Search for the cell housing the specified text and yield its (X, Y) center coordinate. 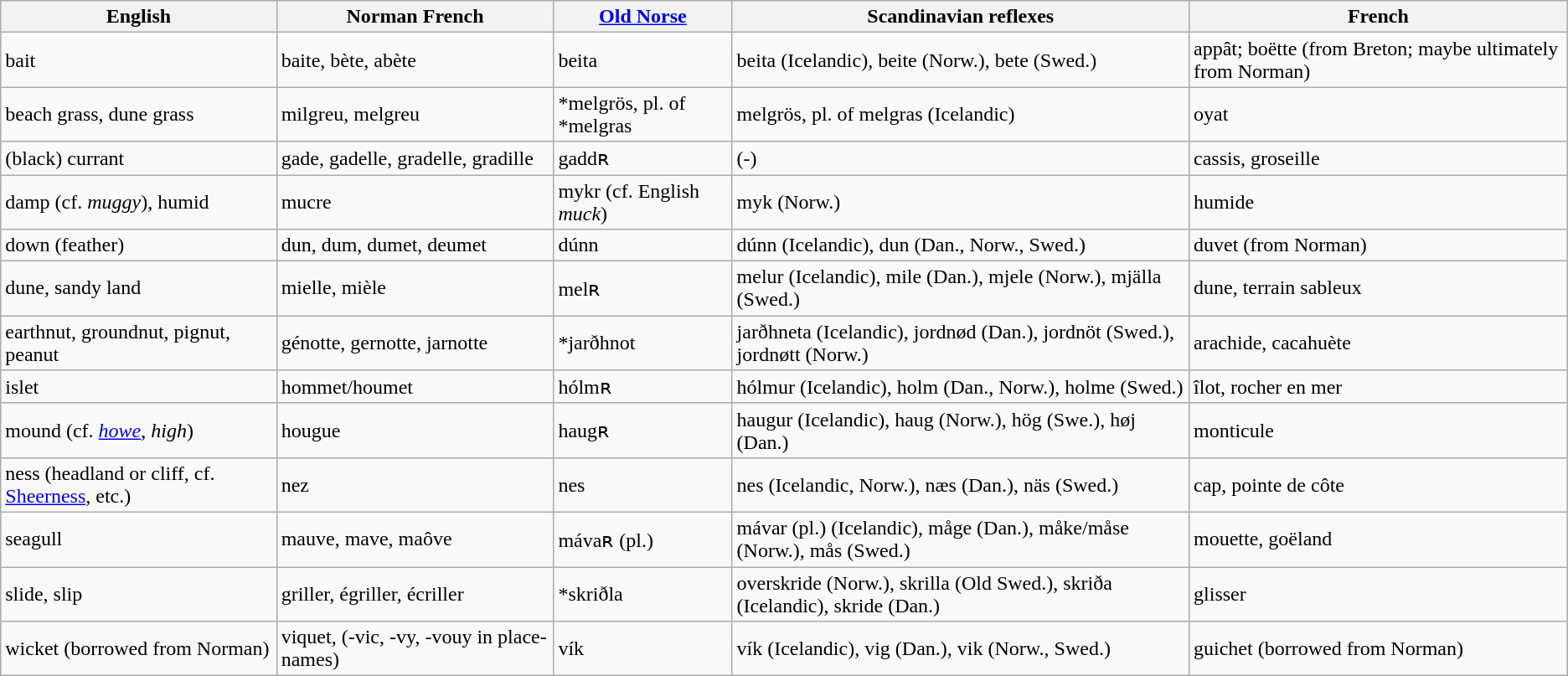
viquet, (-vic, -vy, -vouy in place-names) (415, 648)
gaddʀ (643, 158)
*skriðla (643, 593)
beita (Icelandic), beite (Norw.), bete (Swed.) (960, 60)
nes (643, 484)
arachide, cacahuète (1379, 343)
islet (139, 387)
melgrös, pl. of melgras (Icelandic) (960, 114)
dúnn (Icelandic), dun (Dan., Norw., Swed.) (960, 245)
baite, bète, abète (415, 60)
overskride (Norw.), skrilla (Old Swed.), skriða (Icelandic), skride (Dan.) (960, 593)
mykr (cf. English muck) (643, 201)
bait (139, 60)
cassis, groseille (1379, 158)
glisser (1379, 593)
melʀ (643, 288)
milgreu, melgreu (415, 114)
slide, slip (139, 593)
hougue (415, 431)
guichet (borrowed from Norman) (1379, 648)
(-) (960, 158)
*melgrös, pl. of *melgras (643, 114)
appât; boëtte (from Breton; maybe ultimately from Norman) (1379, 60)
French (1379, 17)
earthnut, groundnut, pignut, peanut (139, 343)
seagull (139, 539)
haugur (Icelandic), haug (Norw.), hög (Swe.), høj (Dan.) (960, 431)
mávar (pl.) (Icelandic), måge (Dan.), måke/måse (Norw.), mås (Swed.) (960, 539)
mávaʀ (pl.) (643, 539)
cap, pointe de côte (1379, 484)
(black) currant (139, 158)
vík (643, 648)
génotte, gernotte, jarnotte (415, 343)
hólmʀ (643, 387)
hommet/houmet (415, 387)
dúnn (643, 245)
vík (Icelandic), vig (Dan.), vik (Norw., Swed.) (960, 648)
*jarðhnot (643, 343)
melur (Icelandic), mile (Dan.), mjele (Norw.), mjälla (Swed.) (960, 288)
myk (Norw.) (960, 201)
dune, terrain sableux (1379, 288)
beita (643, 60)
dun, dum, dumet, deumet (415, 245)
nez (415, 484)
down (feather) (139, 245)
mielle, mièle (415, 288)
ness (headland or cliff, cf. Sheerness, etc.) (139, 484)
îlot, rocher en mer (1379, 387)
gade, gadelle, gradelle, gradille (415, 158)
humide (1379, 201)
jarðhneta (Icelandic), jordnød (Dan.), jordnöt (Swed.), jordnøtt (Norw.) (960, 343)
monticule (1379, 431)
English (139, 17)
mouette, goëland (1379, 539)
mauve, mave, maôve (415, 539)
mound (cf. howe, high) (139, 431)
duvet (from Norman) (1379, 245)
mucre (415, 201)
Scandinavian reflexes (960, 17)
oyat (1379, 114)
beach grass, dune grass (139, 114)
griller, égriller, écriller (415, 593)
Norman French (415, 17)
haugʀ (643, 431)
Old Norse (643, 17)
dune, sandy land (139, 288)
hólmur (Icelandic), holm (Dan., Norw.), holme (Swed.) (960, 387)
wicket (borrowed from Norman) (139, 648)
damp (cf. muggy), humid (139, 201)
nes (Icelandic, Norw.), næs (Dan.), näs (Swed.) (960, 484)
